Extract the (X, Y) coordinate from the center of the cell holding the provided text.  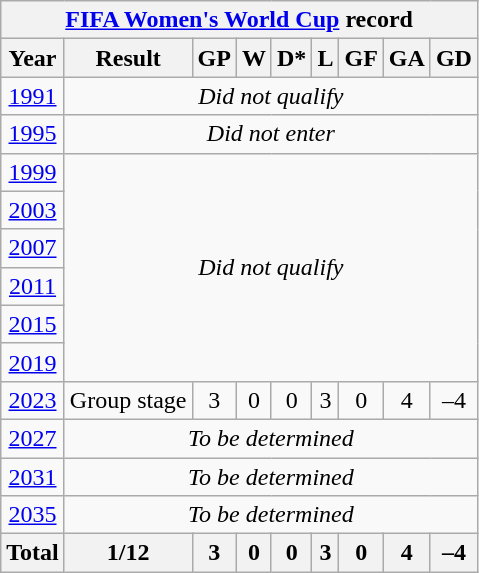
2019 (33, 362)
FIFA Women's World Cup record (240, 20)
1/12 (128, 553)
Year (33, 58)
1991 (33, 96)
GA (406, 58)
2011 (33, 286)
1999 (33, 172)
D* (291, 58)
Result (128, 58)
2027 (33, 438)
1995 (33, 134)
2015 (33, 324)
Did not enter (270, 134)
Total (33, 553)
2003 (33, 210)
GD (454, 58)
2007 (33, 248)
L (326, 58)
GF (361, 58)
Group stage (128, 400)
2035 (33, 515)
GP (214, 58)
W (254, 58)
2023 (33, 400)
2031 (33, 477)
